For the text-containing cell, return its midpoint in [x, y] coordinate format. 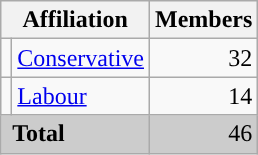
46 [204, 134]
Members [204, 20]
Conservative [81, 58]
Labour [81, 96]
Total [76, 134]
14 [204, 96]
32 [204, 58]
Affiliation [76, 20]
